Find where the given text appears and provide that cell's center as (x, y) coordinate. 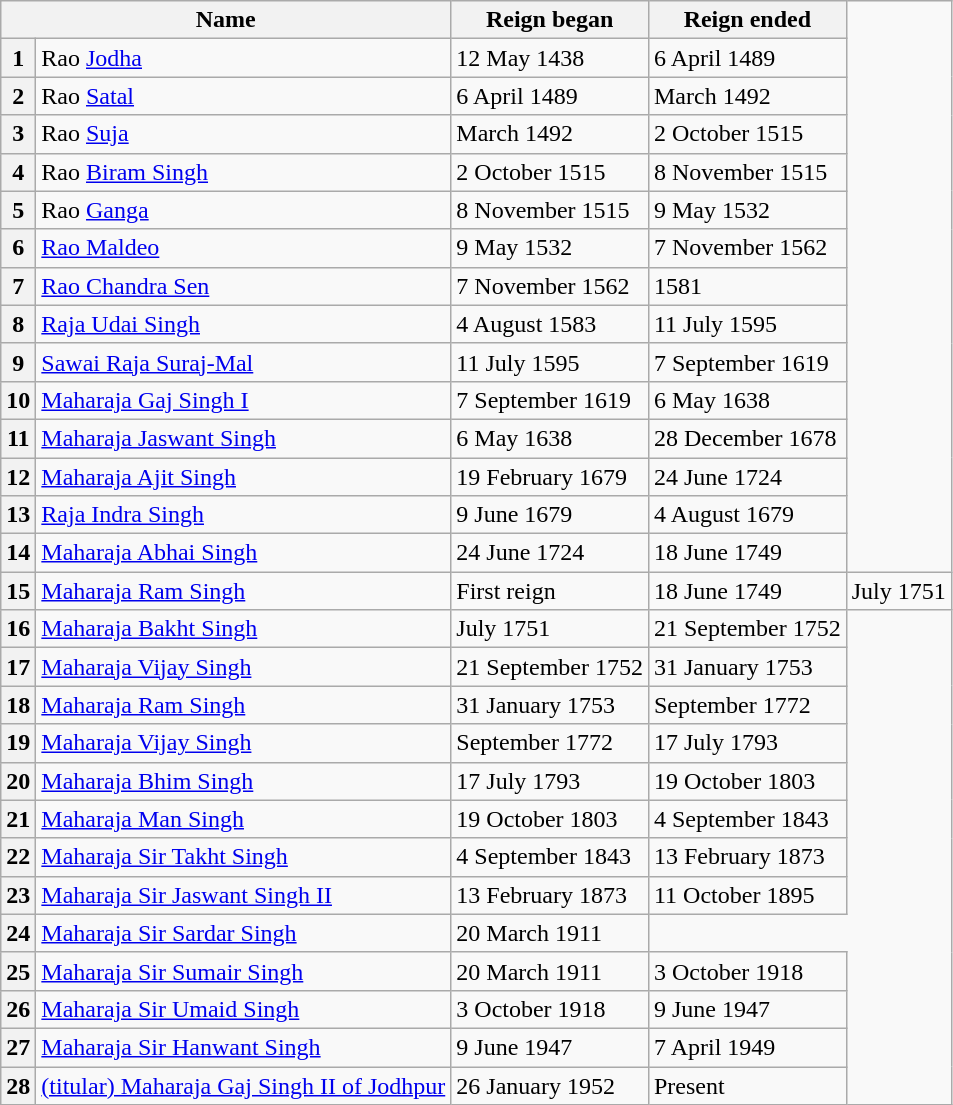
1581 (747, 286)
10 (18, 400)
21 (18, 819)
Reign ended (747, 20)
19 (18, 743)
7 April 1949 (747, 1047)
Maharaja Jaswant Singh (244, 438)
Maharaja Sir Hanwant Singh (244, 1047)
Maharaja Sir Sardar Singh (244, 933)
17 (18, 667)
Name (226, 20)
Sawai Raja Suraj-Mal (244, 362)
Rao Suja (244, 134)
Rao Jodha (244, 58)
4 August 1583 (550, 324)
4 August 1679 (747, 515)
Maharaja Ajit Singh (244, 477)
Rao Biram Singh (244, 172)
16 (18, 629)
Maharaja Sir Jaswant Singh II (244, 895)
Maharaja Abhai Singh (244, 553)
Maharaja Bakht Singh (244, 629)
25 (18, 971)
26 January 1952 (550, 1085)
26 (18, 1009)
2 (18, 96)
4 (18, 172)
6 (18, 248)
15 (18, 591)
28 (18, 1085)
20 (18, 781)
19 February 1679 (550, 477)
27 (18, 1047)
Maharaja Sir Umaid Singh (244, 1009)
22 (18, 857)
9 June 1679 (550, 515)
18 (18, 705)
13 (18, 515)
Rao Ganga (244, 210)
9 (18, 362)
7 (18, 286)
First reign (550, 591)
Raja Udai Singh (244, 324)
11 October 1895 (747, 895)
12 (18, 477)
8 (18, 324)
23 (18, 895)
Rao Chandra Sen (244, 286)
Maharaja Bhim Singh (244, 781)
Maharaja Gaj Singh I (244, 400)
Reign began (550, 20)
11 (18, 438)
Maharaja Man Singh (244, 819)
3 (18, 134)
Rao Maldeo (244, 248)
28 December 1678 (747, 438)
14 (18, 553)
Maharaja Sir Takht Singh (244, 857)
(titular) Maharaja Gaj Singh II of Jodhpur (244, 1085)
12 May 1438 (550, 58)
Maharaja Sir Sumair Singh (244, 971)
24 (18, 933)
Raja Indra Singh (244, 515)
Rao Satal (244, 96)
1 (18, 58)
Present (747, 1085)
5 (18, 210)
